Identify which cell holds the provided text, then report its [X, Y] central coordinate. 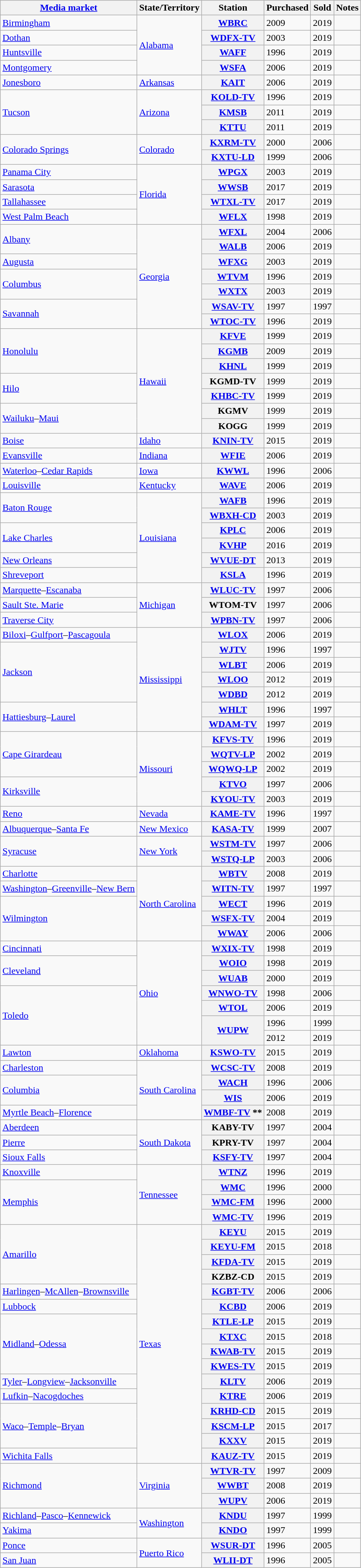
KCBD [233, 1306]
WUPV [233, 1501]
Reno [69, 814]
KPRY-TV [233, 1142]
New York [170, 851]
Richmond [69, 1486]
New Mexico [170, 829]
Washington [170, 1523]
Washington–Greenville–New Bern [69, 888]
WOIO [233, 963]
KWWL [233, 471]
WLOO [233, 680]
KNDU [233, 1515]
Marquette–Escanaba [69, 590]
Waterloo–Cedar Rapids [69, 471]
WITN-TV [233, 888]
Wilmington [69, 918]
WHLT [233, 709]
WQTV-LP [233, 754]
KAIT [233, 82]
KFDA-TV [233, 1262]
WACH [233, 1082]
Purchased [287, 8]
South Dakota [170, 1142]
WTXL-TV [233, 202]
Puerto Rico [170, 1553]
KZBZ-CD [233, 1277]
Hawaii [170, 381]
Louisville [69, 486]
Panama City [69, 172]
KTXC [233, 1336]
KWES-TV [233, 1366]
Sarasota [69, 187]
Kentucky [170, 486]
Waco–Temple–Bryan [69, 1426]
WLUC-TV [233, 590]
KXTU-LD [233, 157]
WSTM-TV [233, 844]
KNIN-TV [233, 441]
Huntsville [69, 53]
WNWO-TV [233, 993]
Tucson [69, 112]
Oklahoma [170, 1053]
KVHP [233, 545]
WMC-FM [233, 1202]
Toledo [69, 1015]
WQWQ-LP [233, 769]
Arkansas [170, 82]
WBRC [233, 23]
Kirksville [69, 791]
Sault Ste. Marie [69, 605]
KAME-TV [233, 814]
Cincinnati [69, 948]
WUPW [233, 1030]
Georgia [170, 276]
Montgomery [69, 67]
West Palm Beach [69, 217]
Lake Charles [69, 538]
Jonesboro [69, 82]
San Juan [69, 1560]
Charleston [69, 1068]
Virginia [170, 1486]
WUAB [233, 978]
WSUR-DT [233, 1545]
WVUE-DT [233, 560]
Sioux Falls [69, 1157]
KSCM-LP [233, 1426]
Augusta [69, 262]
Dothan [69, 38]
Missouri [170, 769]
Wichita Falls [69, 1456]
KTRE [233, 1396]
WFXL [233, 232]
WWBT [233, 1486]
Evansville [69, 456]
Honolulu [69, 351]
2016 [287, 545]
KSFY-TV [233, 1157]
Knoxville [69, 1172]
Syracuse [69, 851]
WLOX [233, 635]
New Orleans [69, 560]
State/Territory [170, 8]
KAUZ-TV [233, 1456]
Columbia [69, 1090]
Lufkin–Nacogdoches [69, 1396]
Pierre [69, 1142]
KGBT-TV [233, 1292]
Nevada [170, 814]
WTOL [233, 1008]
Hilo [69, 388]
Ponce [69, 1545]
Boise [69, 441]
KGMD-TV [233, 381]
KSWO-TV [233, 1053]
Myrtle Beach–Florence [69, 1112]
2013 [287, 560]
KEYU-FM [233, 1247]
Florida [170, 194]
Birmingham [69, 23]
WAFB [233, 500]
Wailuku–Maui [69, 418]
Mississippi [170, 679]
Hattiesburg–Laurel [69, 717]
KPLC [233, 530]
WSAV-TV [233, 306]
KFVE [233, 336]
KOGG [233, 426]
WFIE [233, 456]
Arizona [170, 112]
WTOC-TV [233, 321]
WJTV [233, 649]
Michigan [170, 605]
WIS [233, 1097]
KLTV [233, 1381]
Savannah [69, 314]
Memphis [69, 1202]
Aberdeen [69, 1127]
Midland–Odessa [69, 1344]
WBTV [233, 873]
Lawton [69, 1053]
WCSC-TV [233, 1068]
2007 [323, 829]
Louisiana [170, 538]
KFVS-TV [233, 739]
WTVR-TV [233, 1471]
WXTX [233, 291]
KNDO [233, 1530]
WMC [233, 1187]
WMC-TV [233, 1217]
KGMV [233, 411]
Cape Girardeau [69, 754]
KASA-TV [233, 829]
KWAB-TV [233, 1351]
WFXG [233, 262]
Jackson [69, 672]
WDAM-TV [233, 724]
Amarillo [69, 1254]
Albany [69, 239]
North Carolina [170, 903]
Harlingen–McAllen–Brownsville [69, 1292]
Sold [323, 8]
Baton Rouge [69, 508]
WWAY [233, 933]
KHBC-TV [233, 396]
WPBN-TV [233, 620]
Columbus [69, 284]
KTTU [233, 127]
WWSB [233, 187]
Tennessee [170, 1195]
WFLX [233, 217]
South Carolina [170, 1090]
Richland–Pasco–Kennewick [69, 1515]
KABY-TV [233, 1127]
Indiana [170, 456]
Lubbock [69, 1306]
KRHD-CD [233, 1411]
WSFA [233, 67]
Albuquerque–Santa Fe [69, 829]
WLII-DT [233, 1560]
WSFX-TV [233, 919]
Charlotte [69, 873]
Idaho [170, 441]
Cleveland [69, 971]
KXXV [233, 1441]
WSTQ-LP [233, 859]
WLBT [233, 665]
KGMB [233, 351]
Alabama [170, 45]
WMBF-TV ** [233, 1112]
WBXH-CD [233, 515]
Shreveport [69, 575]
Traverse City [69, 620]
Ohio [170, 993]
KEYU [233, 1232]
WDFX-TV [233, 38]
WDBD [233, 695]
KTLE-LP [233, 1321]
KTVO [233, 784]
WAVE [233, 486]
Media market [69, 8]
Iowa [170, 471]
KOLD-TV [233, 97]
KXRM-TV [233, 142]
Tyler–Longview–Jacksonville [69, 1381]
Colorado Springs [69, 149]
WECT [233, 903]
WPGX [233, 172]
Texas [170, 1344]
Notes [347, 8]
WTNZ [233, 1172]
KSLA [233, 575]
WTOM-TV [233, 605]
WALB [233, 247]
WXIX-TV [233, 948]
KMSB [233, 112]
Tallahassee [69, 202]
Colorado [170, 149]
Yakima [69, 1530]
Biloxi–Gulfport–Pascagoula [69, 635]
KYOU-TV [233, 799]
KHNL [233, 366]
Station [233, 8]
WAFF [233, 53]
WTVM [233, 276]
